Scan for the cell matching the given text and deliver its [x, y] coordinate at center. 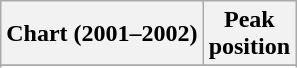
Chart (2001–2002) [102, 34]
Peakposition [249, 34]
